Extract the [x, y] coordinate from the center of the cell holding the provided text.  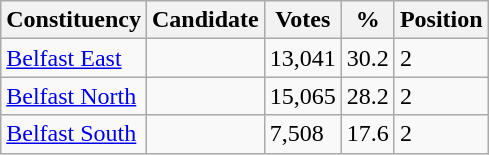
Belfast South [74, 134]
Constituency [74, 20]
15,065 [302, 96]
Belfast East [74, 58]
Votes [302, 20]
13,041 [302, 58]
Position [441, 20]
% [368, 20]
Belfast North [74, 96]
28.2 [368, 96]
17.6 [368, 134]
30.2 [368, 58]
Candidate [205, 20]
7,508 [302, 134]
